Find where the given text appears and provide that cell's center as (x, y) coordinate. 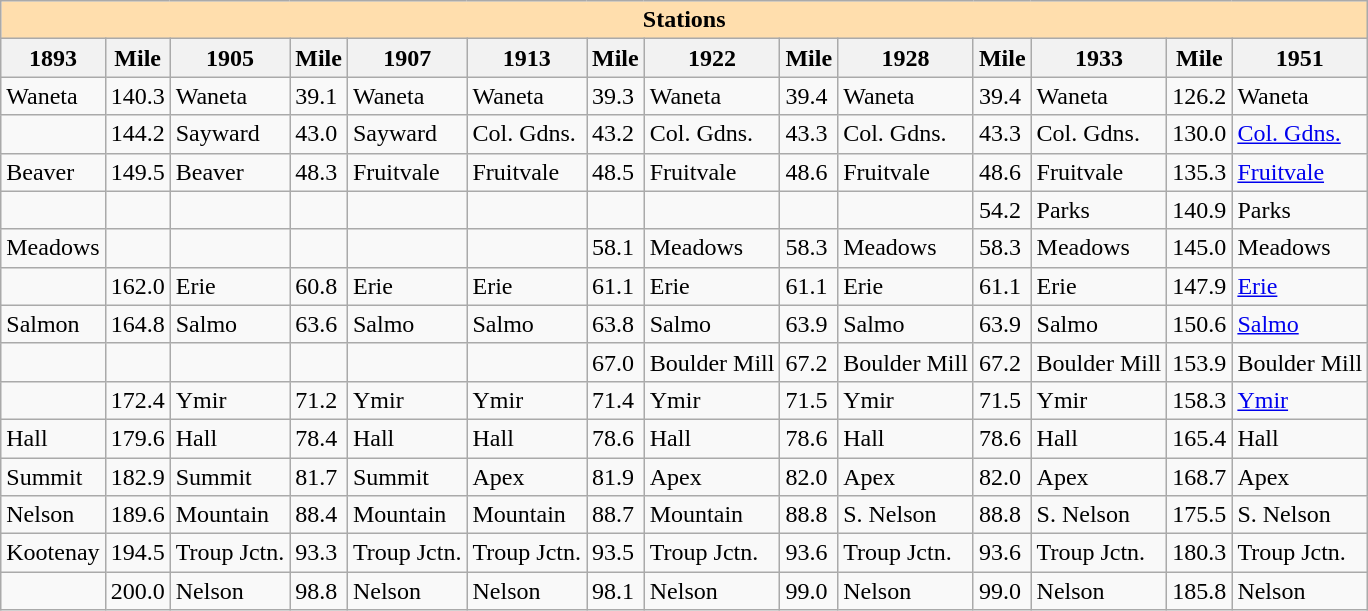
63.8 (615, 324)
88.7 (615, 515)
43.2 (615, 134)
126.2 (1200, 96)
93.3 (319, 553)
165.4 (1200, 438)
179.6 (138, 438)
147.9 (1200, 286)
71.4 (615, 400)
162.0 (138, 286)
71.2 (319, 400)
54.2 (1002, 210)
98.1 (615, 591)
153.9 (1200, 362)
48.5 (615, 172)
145.0 (1200, 248)
39.1 (319, 96)
81.9 (615, 477)
140.9 (1200, 210)
81.7 (319, 477)
1913 (527, 58)
180.3 (1200, 553)
58.1 (615, 248)
48.3 (319, 172)
172.4 (138, 400)
150.6 (1200, 324)
135.3 (1200, 172)
1905 (230, 58)
1922 (712, 58)
185.8 (1200, 591)
200.0 (138, 591)
Salmon (53, 324)
39.3 (615, 96)
Stations (684, 20)
164.8 (138, 324)
175.5 (1200, 515)
1933 (1099, 58)
189.6 (138, 515)
130.0 (1200, 134)
63.6 (319, 324)
144.2 (138, 134)
182.9 (138, 477)
1951 (1300, 58)
78.4 (319, 438)
43.0 (319, 134)
194.5 (138, 553)
1893 (53, 58)
93.5 (615, 553)
Kootenay (53, 553)
168.7 (1200, 477)
88.4 (319, 515)
67.0 (615, 362)
158.3 (1200, 400)
60.8 (319, 286)
1907 (407, 58)
1928 (906, 58)
149.5 (138, 172)
98.8 (319, 591)
140.3 (138, 96)
